Pinpoint the cell where the given text exists, returning its (X, Y) midpoint coordinate. 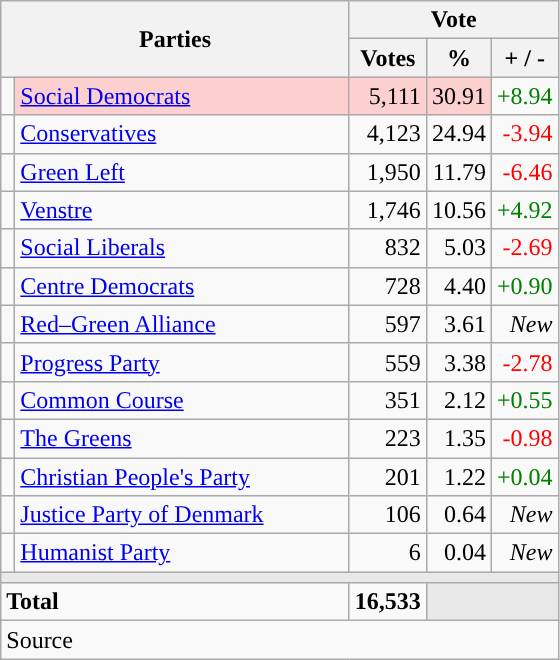
The Greens (182, 438)
1,950 (388, 172)
24.94 (458, 134)
Green Left (182, 172)
+8.94 (524, 96)
Social Liberals (182, 248)
5.03 (458, 248)
Votes (388, 58)
728 (388, 286)
Centre Democrats (182, 286)
Parties (176, 39)
-0.98 (524, 438)
+0.90 (524, 286)
3.61 (458, 324)
0.04 (458, 553)
Red–Green Alliance (182, 324)
Total (176, 602)
832 (388, 248)
223 (388, 438)
1,746 (388, 210)
+0.55 (524, 400)
-2.78 (524, 362)
Christian People's Party (182, 477)
% (458, 58)
-3.94 (524, 134)
Vote (454, 20)
5,111 (388, 96)
3.38 (458, 362)
Justice Party of Denmark (182, 515)
6 (388, 553)
-2.69 (524, 248)
+ / - (524, 58)
11.79 (458, 172)
201 (388, 477)
351 (388, 400)
4.40 (458, 286)
Social Democrats (182, 96)
30.91 (458, 96)
Humanist Party (182, 553)
2.12 (458, 400)
+0.04 (524, 477)
Venstre (182, 210)
-6.46 (524, 172)
10.56 (458, 210)
1.22 (458, 477)
+4.92 (524, 210)
Conservatives (182, 134)
1.35 (458, 438)
597 (388, 324)
4,123 (388, 134)
0.64 (458, 515)
106 (388, 515)
559 (388, 362)
16,533 (388, 602)
Source (280, 640)
Progress Party (182, 362)
Common Course (182, 400)
